Output the [x, y] coordinate of the center of the cell containing the given text.  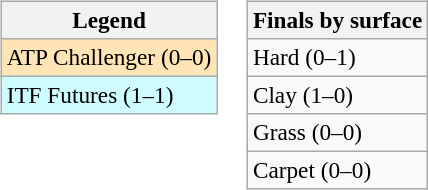
Grass (0–0) [337, 133]
Carpet (0–0) [337, 171]
Legend [108, 20]
ITF Futures (1–1) [108, 95]
ATP Challenger (0–0) [108, 57]
Finals by surface [337, 20]
Hard (0–1) [337, 57]
Clay (1–0) [337, 95]
